Extract the (x, y) coordinate from the center of the cell holding the provided text.  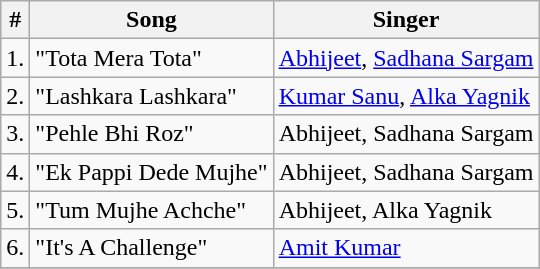
3. (16, 134)
"Pehle Bhi Roz" (152, 134)
"Lashkara Lashkara" (152, 96)
Singer (406, 20)
Abhijeet, Alka Yagnik (406, 210)
Amit Kumar (406, 248)
4. (16, 172)
5. (16, 210)
6. (16, 248)
# (16, 20)
Kumar Sanu, Alka Yagnik (406, 96)
Song (152, 20)
1. (16, 58)
"Tota Mera Tota" (152, 58)
2. (16, 96)
"It's A Challenge" (152, 248)
"Tum Mujhe Achche" (152, 210)
"Ek Pappi Dede Mujhe" (152, 172)
